Return the [X, Y] coordinate for the center point of the cell that contains the specified text.  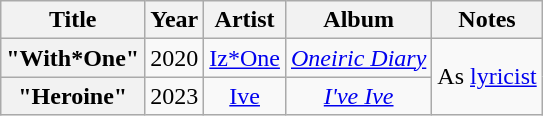
Iz*One [245, 58]
2023 [174, 96]
I've Ive [358, 96]
"With*One" [73, 58]
Ive [245, 96]
2020 [174, 58]
As lyricist [487, 77]
Notes [487, 20]
Artist [245, 20]
Title [73, 20]
Album [358, 20]
"Heroine" [73, 96]
Year [174, 20]
Oneiric Diary [358, 58]
